Locate the cell with the specified text and output its [x, y] center coordinate. 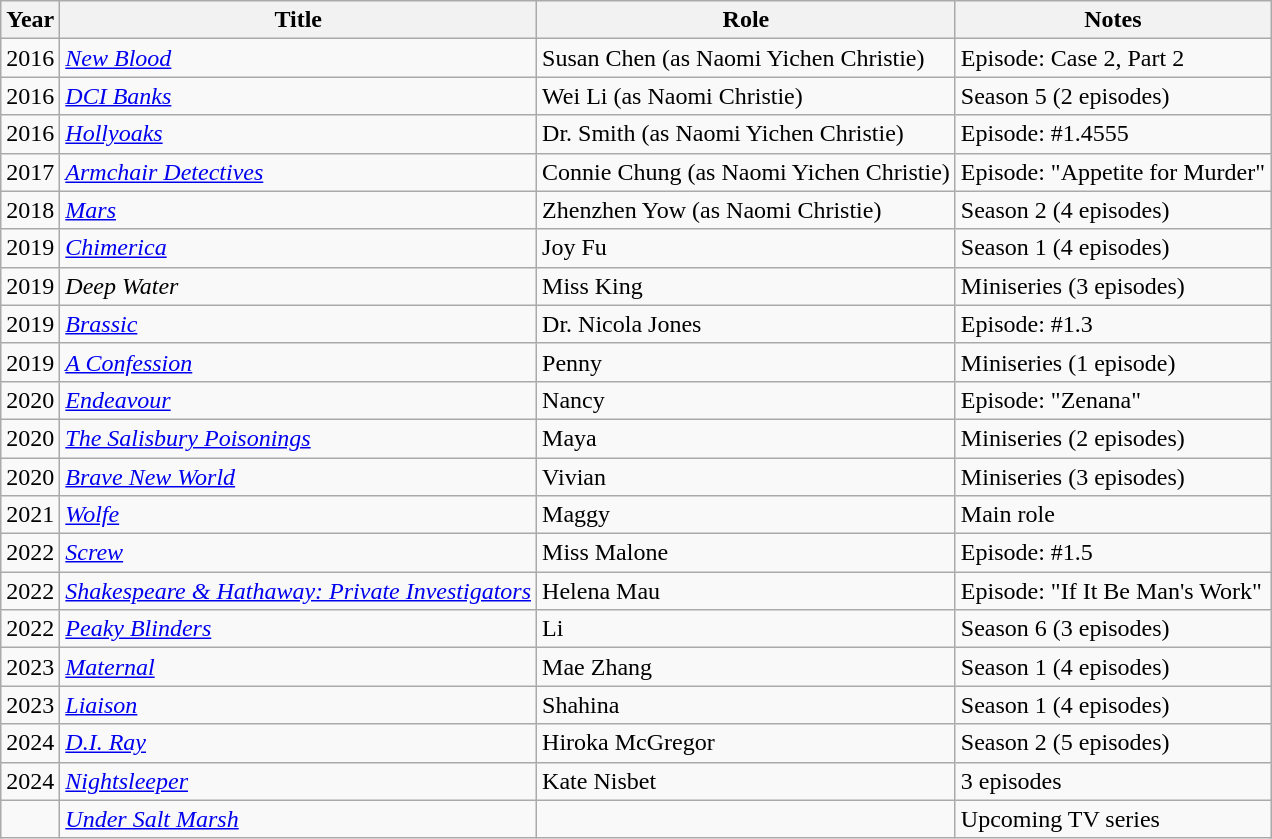
2021 [30, 515]
3 episodes [1112, 781]
Under Salt Marsh [298, 819]
Li [746, 629]
Nightsleeper [298, 781]
The Salisbury Poisonings [298, 438]
Upcoming TV series [1112, 819]
Episode: Case 2, Part 2 [1112, 58]
Miss Malone [746, 553]
Wolfe [298, 515]
Role [746, 20]
Dr. Nicola Jones [746, 324]
Penny [746, 362]
2018 [30, 210]
A Confession [298, 362]
Kate Nisbet [746, 781]
Miss King [746, 286]
New Blood [298, 58]
Screw [298, 553]
Endeavour [298, 400]
Episode: "Appetite for Murder" [1112, 172]
Episode: #1.4555 [1112, 134]
Episode: "If It Be Man's Work" [1112, 591]
Nancy [746, 400]
Deep Water [298, 286]
Zhenzhen Yow (as Naomi Christie) [746, 210]
Season 5 (2 episodes) [1112, 96]
Main role [1112, 515]
Vivian [746, 477]
Season 2 (4 episodes) [1112, 210]
Mae Zhang [746, 667]
Maternal [298, 667]
D.I. Ray [298, 743]
Episode: #1.5 [1112, 553]
Miniseries (2 episodes) [1112, 438]
Brave New World [298, 477]
Shahina [746, 705]
Joy Fu [746, 248]
Title [298, 20]
Hollyoaks [298, 134]
Maya [746, 438]
Hiroka McGregor [746, 743]
Shakespeare & Hathaway: Private Investigators [298, 591]
Episode: "Zenana" [1112, 400]
Wei Li (as Naomi Christie) [746, 96]
Connie Chung (as Naomi Yichen Christie) [746, 172]
Season 6 (3 episodes) [1112, 629]
Maggy [746, 515]
Season 2 (5 episodes) [1112, 743]
Chimerica [298, 248]
Susan Chen (as Naomi Yichen Christie) [746, 58]
Episode: #1.3 [1112, 324]
Dr. Smith (as Naomi Yichen Christie) [746, 134]
Liaison [298, 705]
Notes [1112, 20]
Mars [298, 210]
Peaky Blinders [298, 629]
Brassic [298, 324]
Miniseries (1 episode) [1112, 362]
Armchair Detectives [298, 172]
DCI Banks [298, 96]
2017 [30, 172]
Helena Mau [746, 591]
Year [30, 20]
